Capture the cell that displays the provided text and extract its [x, y] central coordinate. 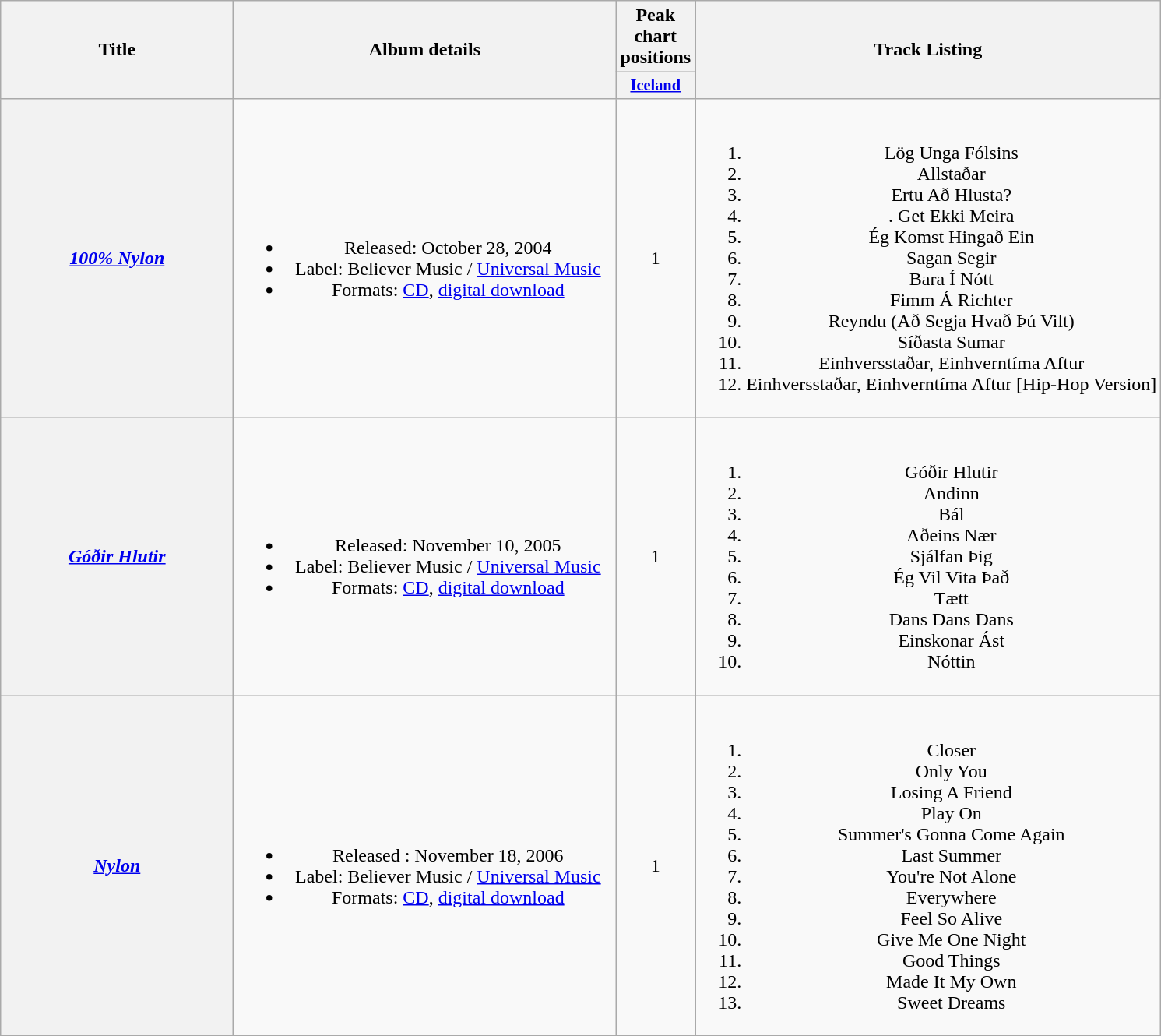
Góðir Hlutir [117, 557]
Góðir HlutirAndinnBálAðeins NærSjálfan ÞigÉg Vil Vita ÞaðTættDans Dans DansEinskonar ÁstNóttin [928, 557]
Album details [425, 50]
Peak chart positions [656, 37]
Iceland [656, 86]
Released: November 10, 2005Label: Believer Music / Universal MusicFormats: CD, digital download [425, 557]
Released: October 28, 2004Label: Believer Music / Universal MusicFormats: CD, digital download [425, 258]
Released : November 18, 2006Label: Believer Music / Universal MusicFormats: CD, digital download [425, 866]
Nylon [117, 866]
100% Nylon [117, 258]
Track Listing [928, 50]
Title [117, 50]
